Extract the (X, Y) coordinate from the center of the cell holding the provided text.  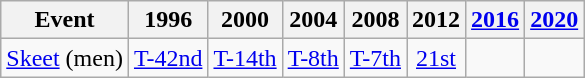
2016 (496, 20)
T-7th (375, 58)
2008 (375, 20)
Skeet (men) (65, 58)
T-14th (245, 58)
2020 (554, 20)
Event (65, 20)
T-8th (313, 58)
2004 (313, 20)
T-42nd (168, 58)
2000 (245, 20)
21st (436, 58)
2012 (436, 20)
1996 (168, 20)
